Find where the given text appears and provide that cell's center as [X, Y] coordinate. 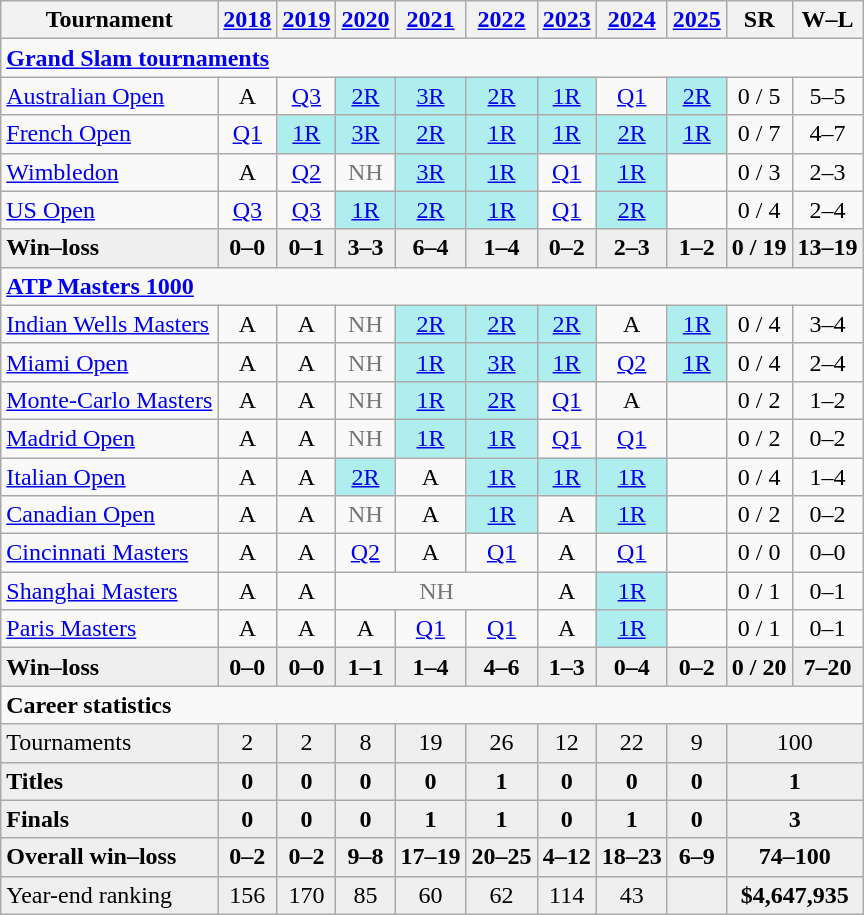
Finals [110, 819]
9 [696, 743]
Paris Masters [110, 629]
Canadian Open [110, 515]
Tournaments [110, 743]
0 / 3 [759, 172]
Cincinnati Masters [110, 553]
$4,647,935 [794, 895]
18–23 [632, 857]
20–25 [502, 857]
Indian Wells Masters [110, 324]
0–4 [632, 667]
French Open [110, 134]
3–3 [366, 248]
2025 [696, 20]
9–8 [366, 857]
62 [502, 895]
7–20 [828, 667]
1–3 [566, 667]
2020 [366, 20]
Australian Open [110, 96]
3–4 [828, 324]
170 [306, 895]
22 [632, 743]
1–1 [366, 667]
85 [366, 895]
156 [248, 895]
Tournament [110, 20]
8 [366, 743]
3 [794, 819]
6–4 [430, 248]
SR [759, 20]
0 / 20 [759, 667]
Miami Open [110, 362]
2023 [566, 20]
Monte-Carlo Masters [110, 400]
114 [566, 895]
Overall win–loss [110, 857]
2018 [248, 20]
19 [430, 743]
4–7 [828, 134]
100 [794, 743]
ATP Masters 1000 [432, 286]
6–9 [696, 857]
Year-end ranking [110, 895]
2021 [430, 20]
Career statistics [432, 705]
17–19 [430, 857]
2024 [632, 20]
Italian Open [110, 477]
Grand Slam tournaments [432, 58]
74–100 [794, 857]
12 [566, 743]
13–19 [828, 248]
4–12 [566, 857]
2019 [306, 20]
26 [502, 743]
W–L [828, 20]
US Open [110, 210]
0 / 19 [759, 248]
0 / 5 [759, 96]
Titles [110, 781]
0 / 7 [759, 134]
2022 [502, 20]
Wimbledon [110, 172]
Madrid Open [110, 438]
60 [430, 895]
Shanghai Masters [110, 591]
0 / 0 [759, 553]
4–6 [502, 667]
43 [632, 895]
5–5 [828, 96]
